Determine the (X, Y) coordinate at the center of the cell enclosing the given text.  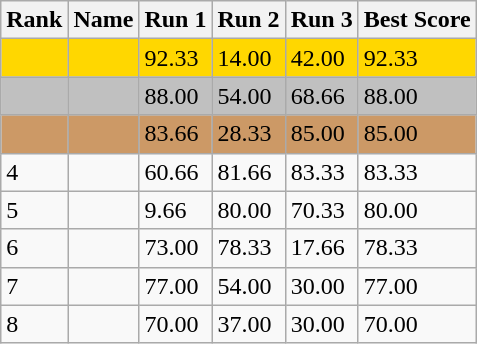
28.33 (248, 134)
81.66 (248, 172)
17.66 (322, 248)
7 (34, 286)
Rank (34, 20)
37.00 (248, 324)
Run 2 (248, 20)
5 (34, 210)
9.66 (176, 210)
8 (34, 324)
Run 1 (176, 20)
42.00 (322, 58)
83.66 (176, 134)
4 (34, 172)
70.33 (322, 210)
Best Score (417, 20)
60.66 (176, 172)
68.66 (322, 96)
6 (34, 248)
14.00 (248, 58)
Name (104, 20)
Run 3 (322, 20)
73.00 (176, 248)
